Find where the given text appears and provide that cell's center as [X, Y] coordinate. 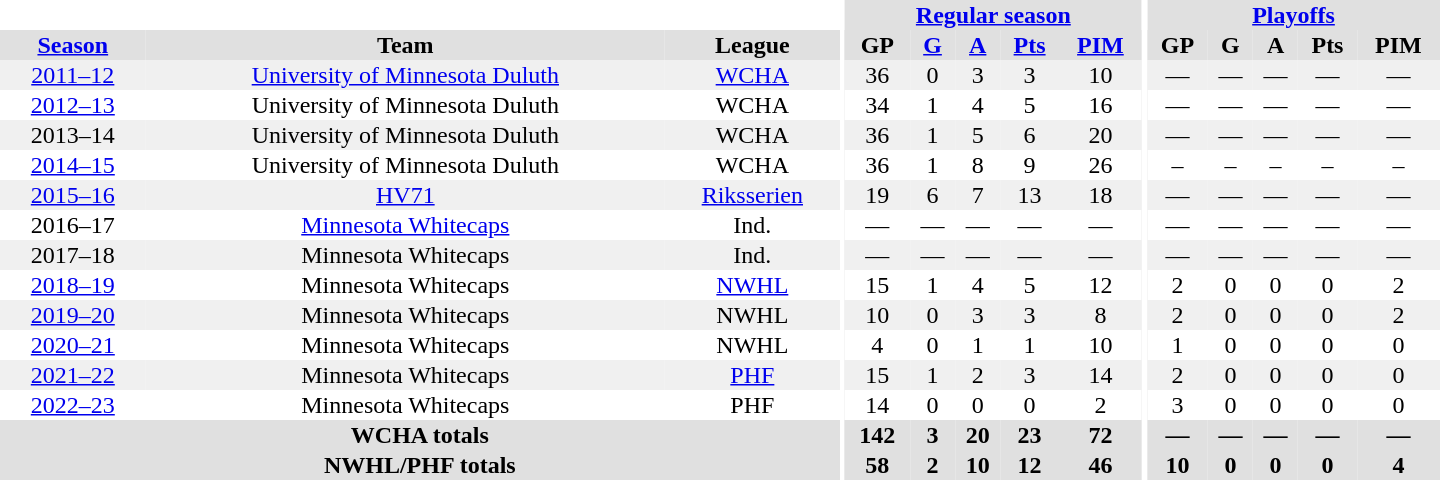
72 [1100, 435]
Season [73, 45]
2018–19 [73, 285]
Team [406, 45]
7 [978, 195]
2013–14 [73, 135]
2022–23 [73, 405]
13 [1030, 195]
League [752, 45]
2020–21 [73, 345]
26 [1100, 165]
2015–16 [73, 195]
2011–12 [73, 75]
NWHL/PHF totals [420, 465]
34 [878, 105]
Riksserien [752, 195]
HV71 [406, 195]
9 [1030, 165]
WCHA totals [420, 435]
19 [878, 195]
2017–18 [73, 255]
16 [1100, 105]
2019–20 [73, 315]
2016–17 [73, 225]
23 [1030, 435]
2021–22 [73, 375]
18 [1100, 195]
46 [1100, 465]
2012–13 [73, 105]
142 [878, 435]
Playoffs [1294, 15]
2014–15 [73, 165]
Regular season [994, 15]
58 [878, 465]
